Detect which cell encompasses the target text, then output its (x, y) center coordinate. 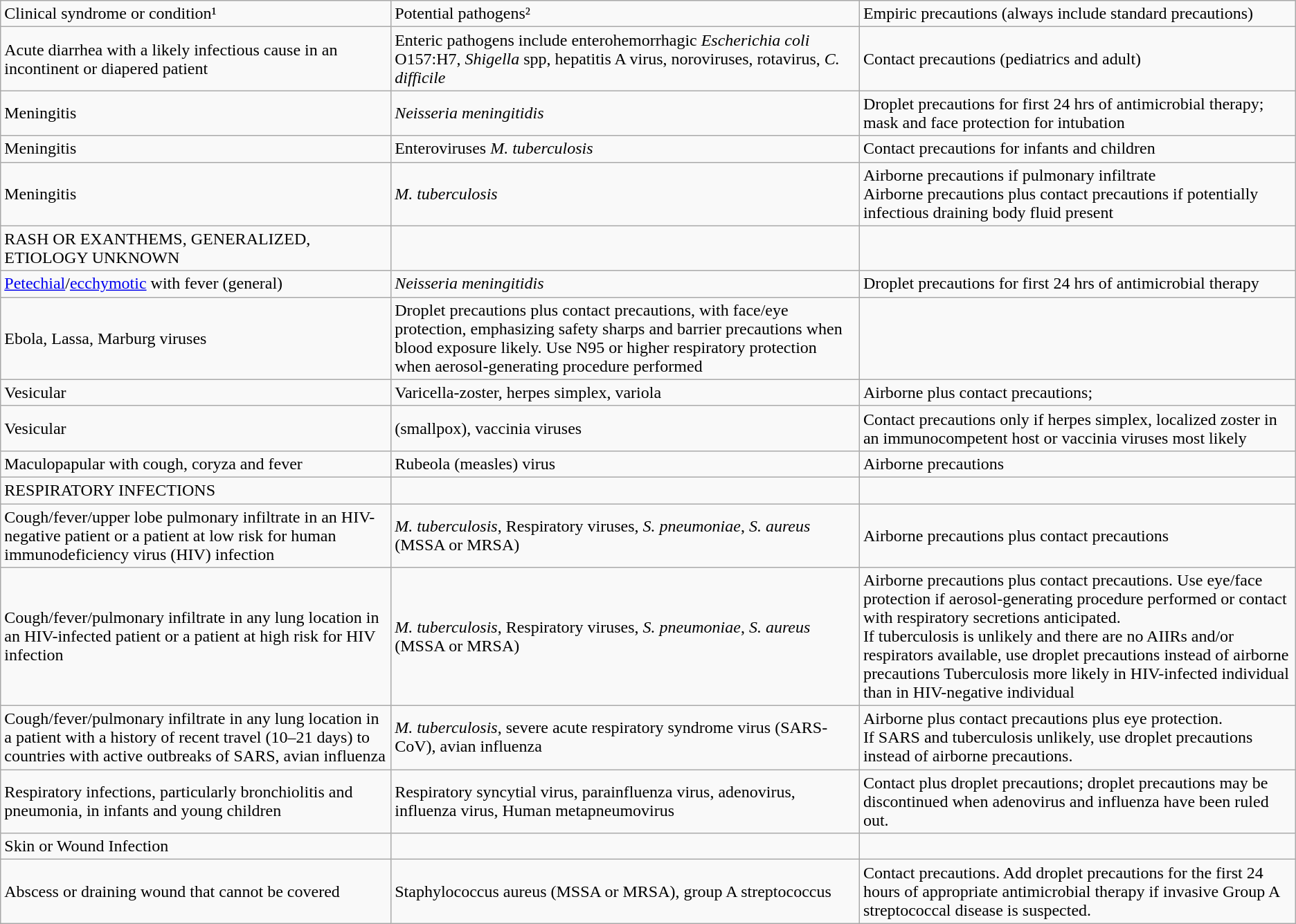
Respiratory syncytial virus, parainfluenza virus, adenovirus, influenza virus, Human metapneumovirus (626, 801)
Airborne precautions (1077, 464)
(smallpox), vaccinia viruses (626, 428)
Airborne precautions plus contact precautions (1077, 536)
Contact precautions only if herpes simplex, localized zoster in an immunocompetent host or vaccinia viruses most likely (1077, 428)
Skin or Wound Infection (196, 846)
M. tuberculosis, severe acute respiratory syndrome virus (SARS-CoV), avian influenza (626, 738)
Enteroviruses M. tuberculosis (626, 149)
Staphylococcus aureus (MSSA or MRSA), group A streptococcus (626, 891)
Respiratory infections, particularly bronchiolitis and pneumonia, in infants and young children (196, 801)
Rubeola (measles) virus (626, 464)
M. tuberculosis (626, 194)
Cough/fever/pulmonary infiltrate in any lung location in an HIV-infected patient or a patient at high risk for HIV infection (196, 637)
Varicella-zoster, herpes simplex, variola (626, 392)
Petechial/ecchymotic with fever (general) (196, 284)
RESPIRATORY INFECTIONS (196, 490)
Contact precautions for infants and children (1077, 149)
Contact precautions (pediatrics and adult) (1077, 59)
Ebola, Lassa, Marburg viruses (196, 338)
Airborne plus contact precautions plus eye protection.If SARS and tuberculosis unlikely, use droplet precautions instead of airborne precautions. (1077, 738)
Droplet precautions for first 24 hrs of antimicrobial therapy; mask and face protection for intubation (1077, 114)
Enteric pathogens include enterohemorrhagic Escherichia coli O157:H7, Shigella spp, hepatitis A virus, noroviruses, rotavirus, C. difficile (626, 59)
Abscess or draining wound that cannot be covered (196, 891)
Cough/fever/upper lobe pulmonary infiltrate in an HIV-negative patient or a patient at low risk for human immunodeficiency virus (HIV) infection (196, 536)
Potential pathogens² (626, 14)
Acute diarrhea with a likely infectious cause in an incontinent or diapered patient (196, 59)
Clinical syndrome or condition¹ (196, 14)
Empiric precautions (always include standard precautions) (1077, 14)
RASH OR EXANTHEMS, GENERALIZED, ETIOLOGY UNKNOWN (196, 248)
Droplet precautions for first 24 hrs of antimicrobial therapy (1077, 284)
Airborne precautions if pulmonary infiltrateAirborne precautions plus contact precautions if potentially infectious draining body fluid present (1077, 194)
Contact plus droplet precautions; droplet precautions may be discontinued when adenovirus and influenza have been ruled out. (1077, 801)
Maculopapular with cough, coryza and fever (196, 464)
Airborne plus contact precautions; (1077, 392)
